Find where the given text appears and provide that cell's center as [x, y] coordinate. 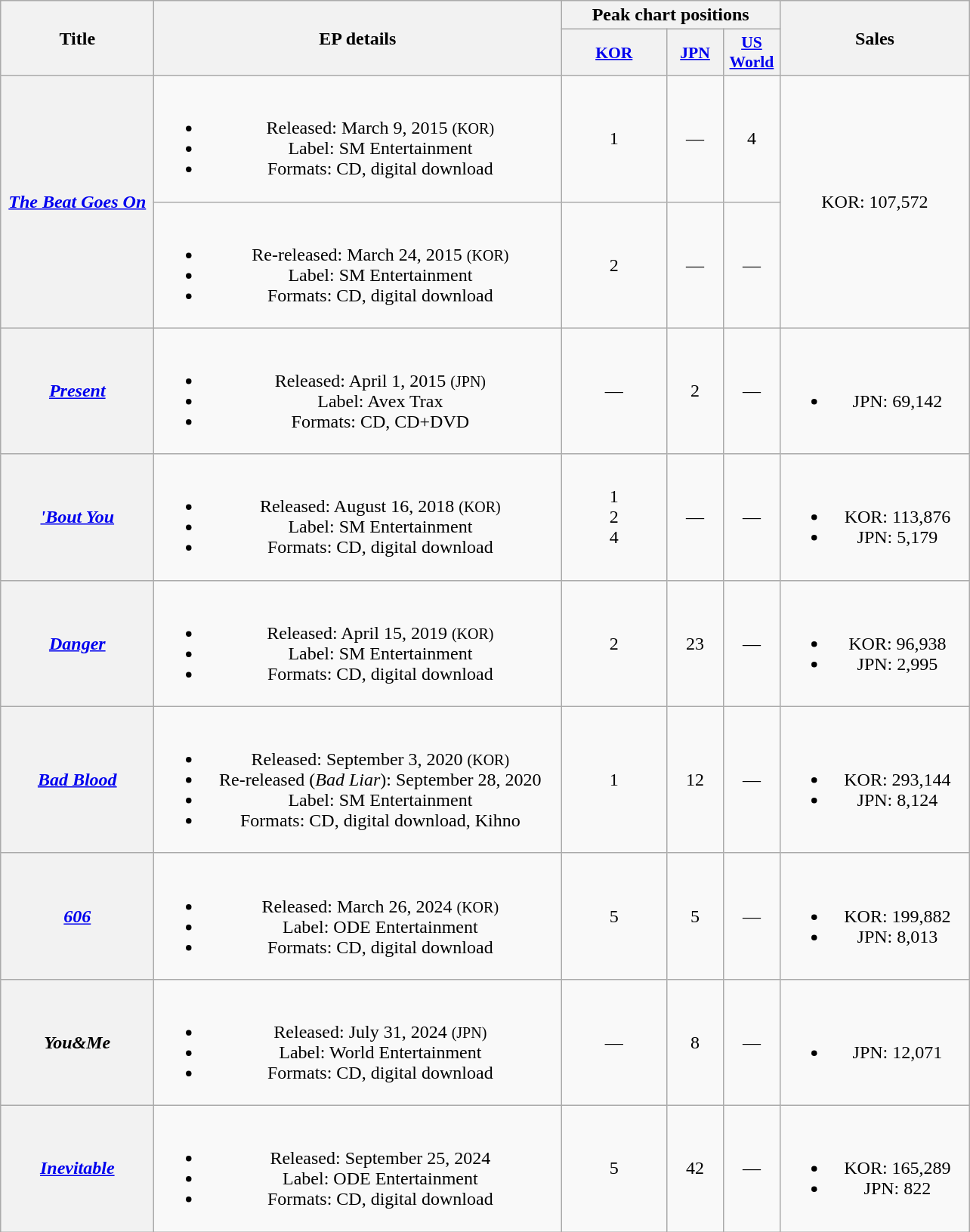
Released: March 26, 2024 (KOR)Label: ODE EntertainmentFormats: CD, digital download [358, 916]
KOR: 293,144JPN: 8,124 [875, 780]
Released: September 3, 2020 (KOR)Re-released (Bad Liar): September 28, 2020Label: SM EntertainmentFormats: CD, digital download, Kihno [358, 780]
KOR: 96,938JPN: 2,995 [875, 644]
Peak chart positions [671, 15]
1 2 4 [614, 517]
606 [77, 916]
42 [695, 1168]
'Bout You [77, 517]
Inevitable [77, 1168]
Present [77, 391]
12 [695, 780]
Released: August 16, 2018 (KOR)Label: SM EntertainmentFormats: CD, digital download [358, 517]
KOR [614, 53]
You&Me [77, 1042]
23 [695, 644]
Released: April 1, 2015 (JPN)Label: Avex TraxFormats: CD, CD+DVD [358, 391]
Re-released: March 24, 2015 (KOR)Label: SM EntertainmentFormats: CD, digital download [358, 264]
USWorld [751, 53]
KOR: 107,572 [875, 202]
Released: September 25, 2024Label: ODE EntertainmentFormats: CD, digital download [358, 1168]
Bad Blood [77, 780]
KOR: 165,289JPN: 822 [875, 1168]
Released: April 15, 2019 (KOR)Label: SM EntertainmentFormats: CD, digital download [358, 644]
4 [751, 139]
Danger [77, 644]
8 [695, 1042]
KOR: 113,876JPN: 5,179 [875, 517]
JPN [695, 53]
KOR: 199,882JPN: 8,013 [875, 916]
Released: March 9, 2015 (KOR)Label: SM EntertainmentFormats: CD, digital download [358, 139]
The Beat Goes On [77, 202]
Released: July 31, 2024 (JPN)Label: World EntertainmentFormats: CD, digital download [358, 1042]
Title [77, 38]
JPN: 69,142 [875, 391]
Sales [875, 38]
EP details [358, 38]
JPN: 12,071 [875, 1042]
